Return (X, Y) of the center of cell containing provided text 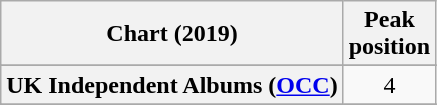
Chart (2019) (172, 34)
UK Independent Albums (OCC) (172, 85)
4 (389, 85)
Peakposition (389, 34)
